Pinpoint the cell where the given text exists, returning its [x, y] midpoint coordinate. 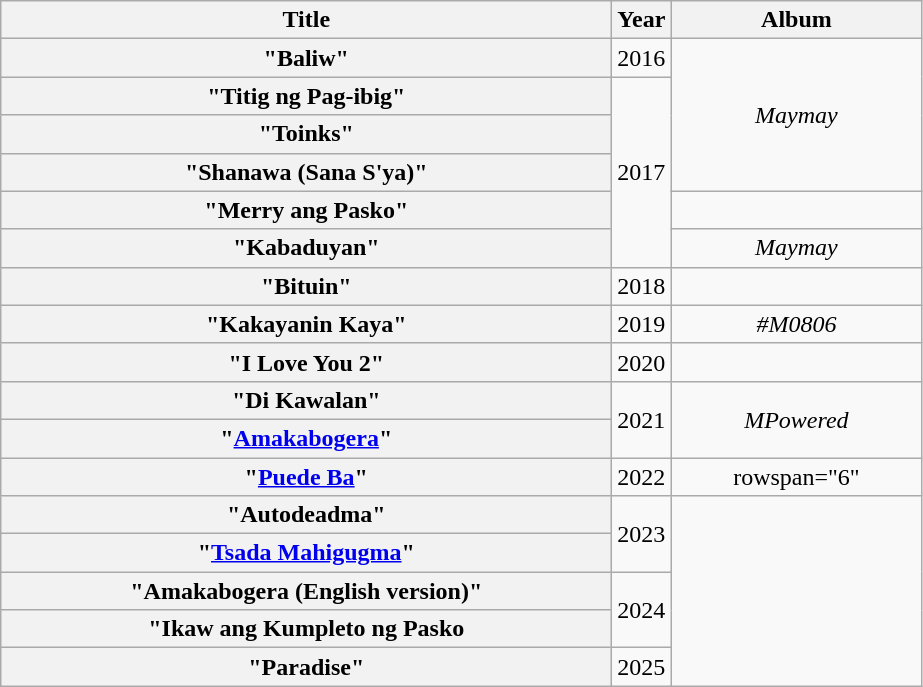
Title [306, 20]
#M0806 [796, 324]
2021 [642, 419]
"Puede Ba" [306, 477]
"Autodeadma" [306, 515]
"Kabaduyan" [306, 248]
2023 [642, 534]
"Kakayanin Kaya" [306, 324]
"Amakabogera (English version)" [306, 591]
"Amakabogera" [306, 438]
"Shanawa (Sana S'ya)" [306, 172]
rowspan="6" [796, 477]
2022 [642, 477]
2025 [642, 667]
MPowered [796, 419]
Album [796, 20]
Year [642, 20]
"Di Kawalan" [306, 400]
2016 [642, 58]
"Titig ng Pag-ibig" [306, 96]
2018 [642, 286]
2017 [642, 172]
"Baliw" [306, 58]
2024 [642, 610]
"Tsada Mahigugma" [306, 553]
"Paradise" [306, 667]
2019 [642, 324]
"Toinks" [306, 134]
"Merry ang Pasko" [306, 210]
"Ikaw ang Kumpleto ng Pasko [306, 629]
"I Love You 2" [306, 362]
"Bituin" [306, 286]
2020 [642, 362]
